Output the (X, Y) coordinate of the center of the cell containing the given text.  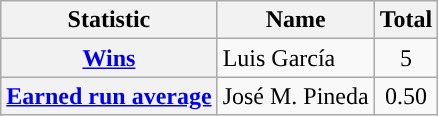
Luis García (296, 58)
5 (406, 58)
Total (406, 20)
José M. Pineda (296, 96)
Name (296, 20)
Wins (109, 58)
0.50 (406, 96)
Earned run average (109, 96)
Statistic (109, 20)
